Locate the cell with the specified text and output its [x, y] center coordinate. 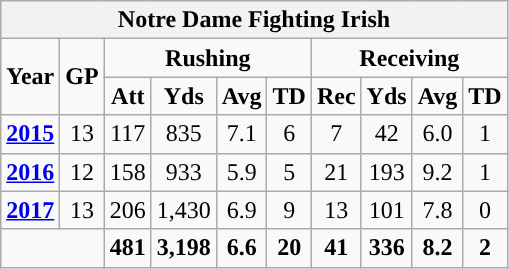
835 [184, 134]
206 [128, 210]
Receiving [409, 58]
9.2 [438, 172]
6.6 [242, 248]
2017 [30, 210]
12 [82, 172]
21 [336, 172]
GP [82, 77]
193 [386, 172]
158 [128, 172]
Rushing [208, 58]
42 [386, 134]
5.9 [242, 172]
Year [30, 77]
5 [289, 172]
Att [128, 96]
7 [336, 134]
7.1 [242, 134]
0 [485, 210]
41 [336, 248]
336 [386, 248]
933 [184, 172]
6.0 [438, 134]
6.9 [242, 210]
1,430 [184, 210]
2 [485, 248]
2016 [30, 172]
481 [128, 248]
Rec [336, 96]
20 [289, 248]
6 [289, 134]
101 [386, 210]
8.2 [438, 248]
117 [128, 134]
9 [289, 210]
Notre Dame Fighting Irish [254, 20]
2015 [30, 134]
3,198 [184, 248]
7.8 [438, 210]
